Determine the (x, y) coordinate at the center of the cell enclosing the given text.  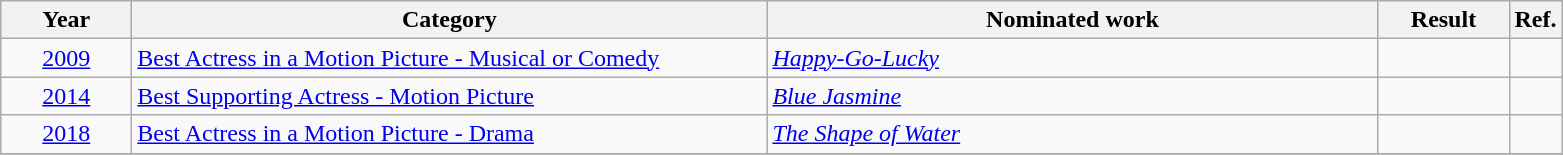
The Shape of Water (1072, 134)
Best Actress in a Motion Picture - Musical or Comedy (450, 58)
2014 (66, 96)
Best Actress in a Motion Picture - Drama (450, 134)
Happy-Go-Lucky (1072, 58)
2018 (66, 134)
Nominated work (1072, 20)
Year (66, 20)
Result (1444, 20)
Best Supporting Actress - Motion Picture (450, 96)
Ref. (1536, 20)
Category (450, 20)
Blue Jasmine (1072, 96)
2009 (66, 58)
